Scan for the cell matching the given text and deliver its (X, Y) coordinate at center. 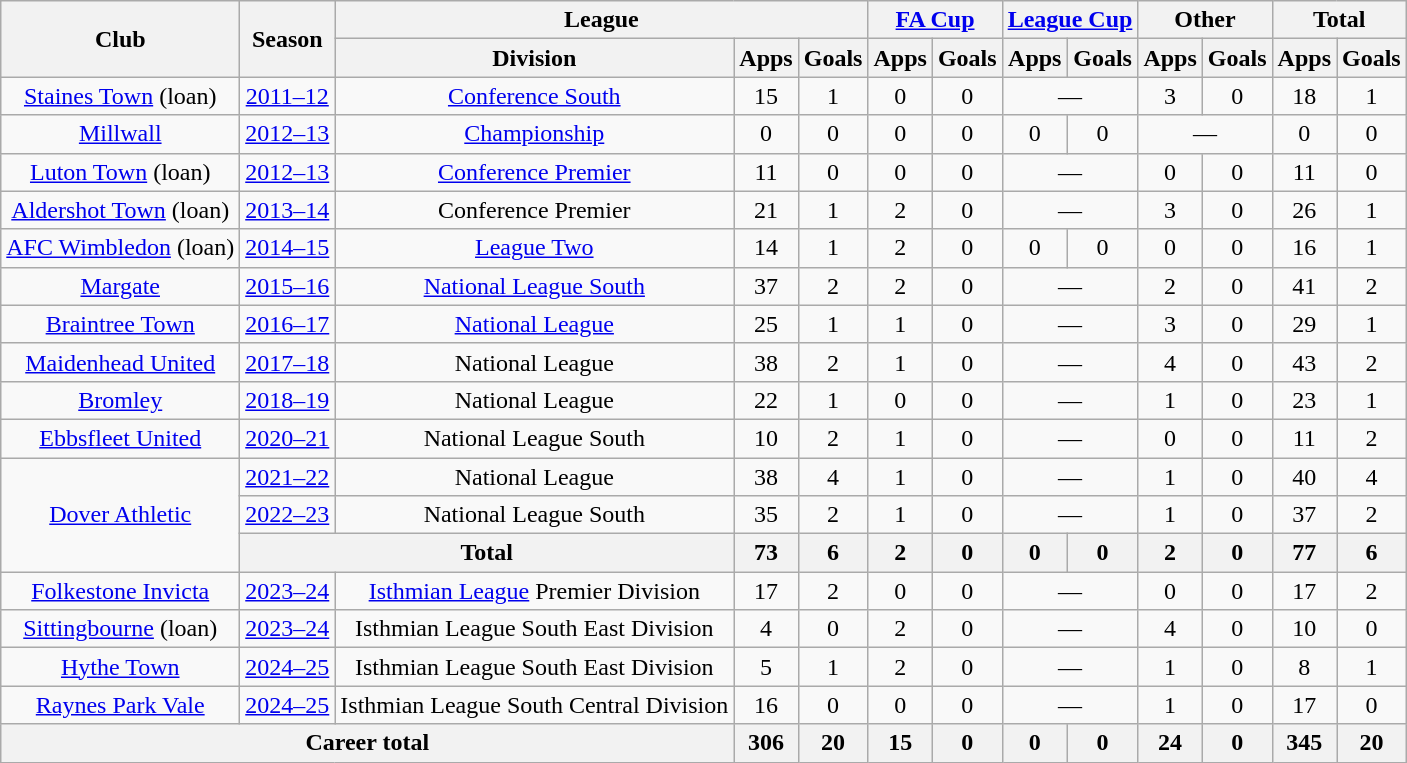
35 (766, 515)
21 (766, 210)
Career total (368, 743)
Conference South (534, 96)
Braintree Town (120, 324)
2017–18 (288, 362)
306 (766, 743)
18 (1304, 96)
Isthmian League South Central Division (534, 705)
Club (120, 39)
Folkestone Invicta (120, 591)
14 (766, 248)
41 (1304, 286)
2013–14 (288, 210)
Bromley (120, 400)
League (602, 20)
24 (1170, 743)
25 (766, 324)
Dover Athletic (120, 515)
League Cup (1070, 20)
FA Cup (935, 20)
43 (1304, 362)
40 (1304, 477)
Hythe Town (120, 667)
Margate (120, 286)
Raynes Park Vale (120, 705)
Division (534, 58)
Sittingbourne (loan) (120, 629)
345 (1304, 743)
23 (1304, 400)
League Two (534, 248)
Luton Town (loan) (120, 172)
2016–17 (288, 324)
26 (1304, 210)
73 (766, 553)
2011–12 (288, 96)
Ebbsfleet United (120, 438)
AFC Wimbledon (loan) (120, 248)
Maidenhead United (120, 362)
Isthmian League Premier Division (534, 591)
2020–21 (288, 438)
5 (766, 667)
8 (1304, 667)
2018–19 (288, 400)
2014–15 (288, 248)
Season (288, 39)
Championship (534, 134)
Millwall (120, 134)
2015–16 (288, 286)
29 (1304, 324)
22 (766, 400)
Aldershot Town (loan) (120, 210)
77 (1304, 553)
Other (1205, 20)
2021–22 (288, 477)
2022–23 (288, 515)
Staines Town (loan) (120, 96)
